For the text-containing cell, return its midpoint in (X, Y) coordinate format. 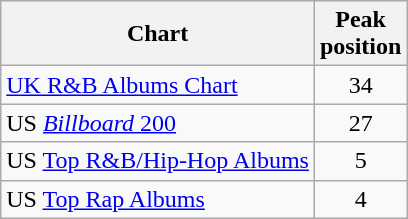
US Billboard 200 (158, 123)
34 (360, 85)
UK R&B Albums Chart (158, 85)
Peakposition (360, 34)
27 (360, 123)
US Top R&B/Hip-Hop Albums (158, 161)
5 (360, 161)
Chart (158, 34)
US Top Rap Albums (158, 199)
4 (360, 199)
